Determine the [x, y] coordinate at the center of the cell enclosing the given text.  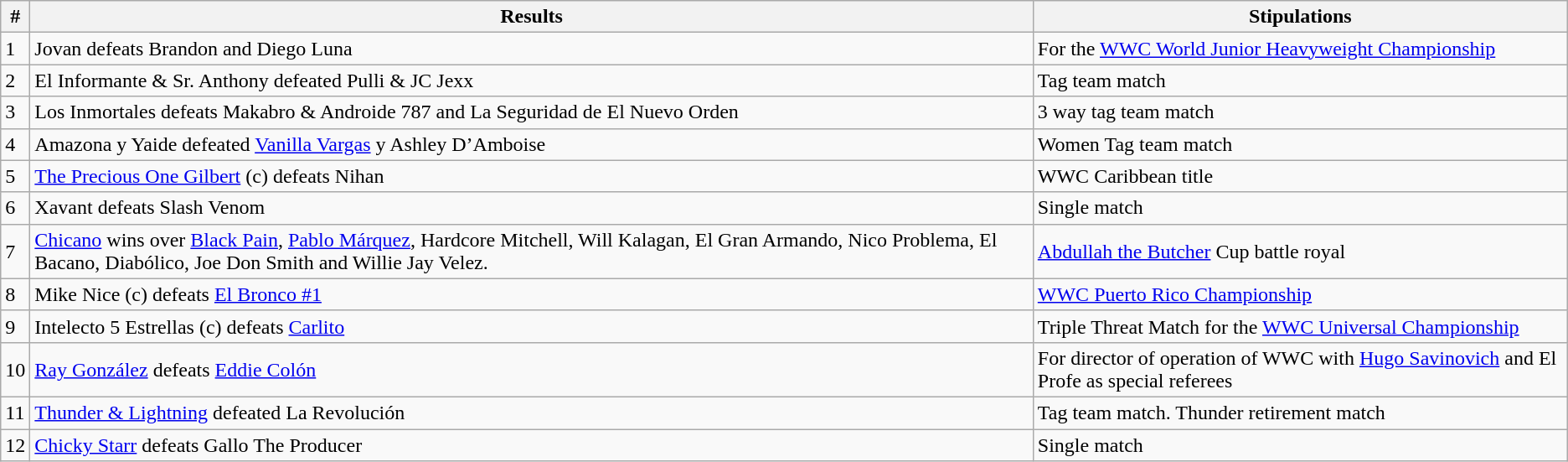
Amazona y Yaide defeated Vanilla Vargas y Ashley D’Amboise [531, 144]
Intelecto 5 Estrellas (c) defeats Carlito [531, 326]
10 [15, 369]
8 [15, 294]
Abdullah the Butcher Cup battle royal [1300, 252]
3 [15, 112]
WWC Caribbean title [1300, 176]
1 [15, 49]
9 [15, 326]
Ray González defeats Eddie Colón [531, 369]
2 [15, 80]
5 [15, 176]
12 [15, 445]
3 way tag team match [1300, 112]
Mike Nice (c) defeats El Bronco #1 [531, 294]
Results [531, 17]
For the WWC World Junior Heavyweight Championship [1300, 49]
Women Tag team match [1300, 144]
# [15, 17]
Chicky Starr defeats Gallo The Producer [531, 445]
Los Inmortales defeats Makabro & Androide 787 and La Seguridad de El Nuevo Orden [531, 112]
Tag team match [1300, 80]
For director of operation of WWC with Hugo Savinovich and El Profe as special referees [1300, 369]
Thunder & Lightning defeated La Revolución [531, 413]
WWC Puerto Rico Championship [1300, 294]
11 [15, 413]
6 [15, 208]
Tag team match. Thunder retirement match [1300, 413]
4 [15, 144]
El Informante & Sr. Anthony defeated Pulli & JC Jexx [531, 80]
The Precious One Gilbert (c) defeats Nihan [531, 176]
Stipulations [1300, 17]
7 [15, 252]
Xavant defeats Slash Venom [531, 208]
Jovan defeats Brandon and Diego Luna [531, 49]
Triple Threat Match for the WWC Universal Championship [1300, 326]
